Output the (x, y) coordinate of the center of the cell containing the given text.  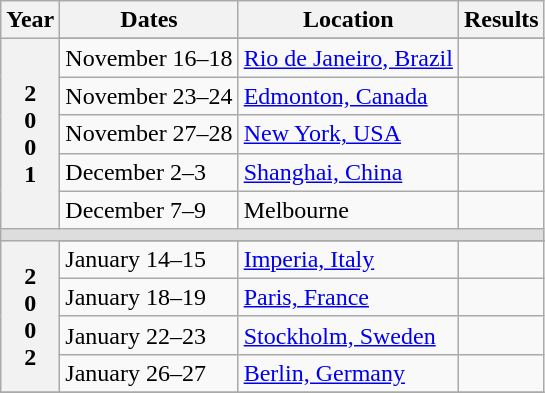
New York, USA (348, 134)
Year (30, 20)
Melbourne (348, 210)
Imperia, Italy (348, 259)
Berlin, Germany (348, 373)
Shanghai, China (348, 172)
Edmonton, Canada (348, 96)
Dates (149, 20)
December 2–3 (149, 172)
November 16–18 (149, 58)
January 14–15 (149, 259)
January 22–23 (149, 335)
November 23–24 (149, 96)
Paris, France (348, 297)
2002 (30, 316)
Stockholm, Sweden (348, 335)
Location (348, 20)
November 27–28 (149, 134)
December 7–9 (149, 210)
Results (501, 20)
2001 (30, 134)
January 18–19 (149, 297)
January 26–27 (149, 373)
Rio de Janeiro, Brazil (348, 58)
